Detect which cell encompasses the target text, then output its [X, Y] center coordinate. 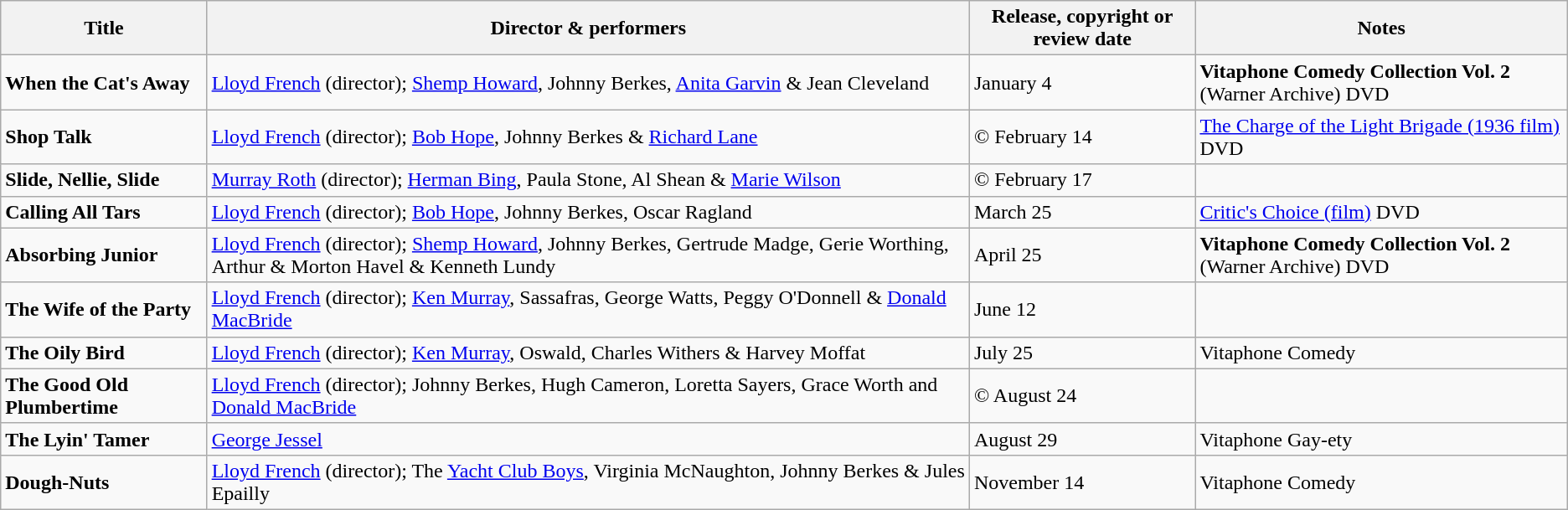
July 25 [1082, 353]
Critic's Choice (film) DVD [1381, 212]
The Charge of the Light Brigade (1936 film) DVD [1381, 137]
Release, copyright or review date [1082, 28]
Lloyd French (director); Shemp Howard, Johnny Berkes, Anita Garvin & Jean Cleveland [588, 82]
The Good Old Plumbertime [104, 395]
Lloyd French (director); Ken Murray, Oswald, Charles Withers & Harvey Moffat [588, 353]
The Lyin' Tamer [104, 439]
Vitaphone Gay-ety [1381, 439]
January 4 [1082, 82]
Lloyd French (director); Ken Murray, Sassafras, George Watts, Peggy O'Donnell & Donald MacBride [588, 310]
George Jessel [588, 439]
Absorbing Junior [104, 255]
When the Cat's Away [104, 82]
Calling All Tars [104, 212]
The Wife of the Party [104, 310]
Murray Roth (director); Herman Bing, Paula Stone, Al Shean & Marie Wilson [588, 180]
© February 17 [1082, 180]
March 25 [1082, 212]
Notes [1381, 28]
August 29 [1082, 439]
© August 24 [1082, 395]
April 25 [1082, 255]
Director & performers [588, 28]
Lloyd French (director); Bob Hope, Johnny Berkes & Richard Lane [588, 137]
Lloyd French (director); The Yacht Club Boys, Virginia McNaughton, Johnny Berkes & Jules Epailly [588, 482]
Lloyd French (director); Bob Hope, Johnny Berkes, Oscar Ragland [588, 212]
Lloyd French (director); Shemp Howard, Johnny Berkes, Gertrude Madge, Gerie Worthing, Arthur & Morton Havel & Kenneth Lundy [588, 255]
Dough-Nuts [104, 482]
The Oily Bird [104, 353]
Lloyd French (director); Johnny Berkes, Hugh Cameron, Loretta Sayers, Grace Worth and Donald MacBride [588, 395]
Title [104, 28]
© February 14 [1082, 137]
November 14 [1082, 482]
Slide, Nellie, Slide [104, 180]
June 12 [1082, 310]
Shop Talk [104, 137]
